Locate the cell with the specified text and output its [x, y] center coordinate. 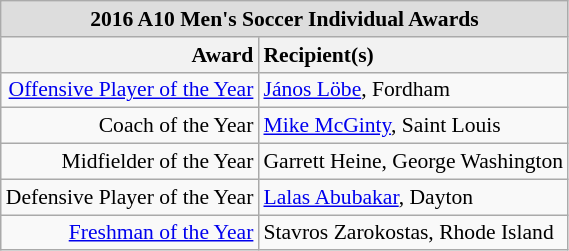
Defensive Player of the Year [130, 197]
Midfielder of the Year [130, 162]
János Löbe, Fordham [413, 90]
Stavros Zarokostas, Rhode Island [413, 233]
Recipient(s) [413, 55]
Freshman of the Year [130, 233]
2016 A10 Men's Soccer Individual Awards [284, 19]
Mike McGinty, Saint Louis [413, 126]
Lalas Abubakar, Dayton [413, 197]
Garrett Heine, George Washington [413, 162]
Offensive Player of the Year [130, 90]
Award [130, 55]
Coach of the Year [130, 126]
